Output the (x, y) coordinate of the center of the cell containing the given text.  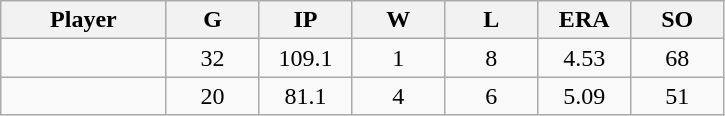
IP (306, 20)
68 (678, 58)
4 (398, 96)
51 (678, 96)
4.53 (584, 58)
W (398, 20)
G (212, 20)
81.1 (306, 96)
20 (212, 96)
ERA (584, 20)
8 (492, 58)
32 (212, 58)
109.1 (306, 58)
6 (492, 96)
1 (398, 58)
5.09 (584, 96)
L (492, 20)
SO (678, 20)
Player (84, 20)
